Return the [x, y] coordinate for the center point of the cell that contains the specified text.  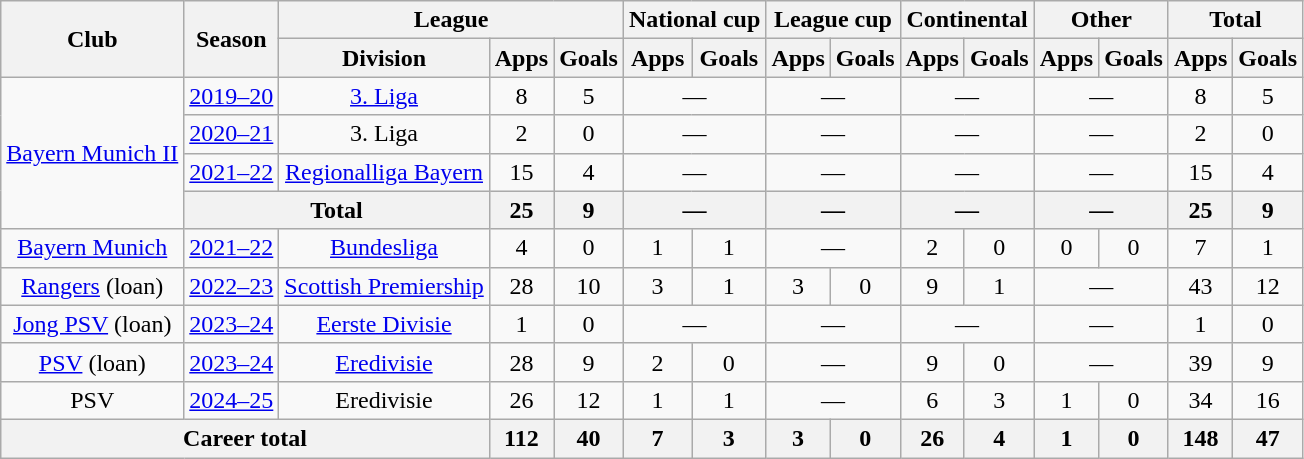
Continental [967, 20]
Jong PSV (loan) [92, 324]
Bayern Munich II [92, 153]
Other [1101, 20]
6 [932, 400]
Rangers (loan) [92, 286]
Club [92, 39]
2022–23 [232, 286]
34 [1200, 400]
Eerste Divisie [384, 324]
Career total [245, 438]
43 [1200, 286]
Season [232, 39]
112 [521, 438]
Bayern Munich [92, 248]
League [452, 20]
40 [589, 438]
2024–25 [232, 400]
National cup [694, 20]
Scottish Premiership [384, 286]
League cup [833, 20]
47 [1268, 438]
Division [384, 58]
16 [1268, 400]
39 [1200, 362]
Bundesliga [384, 248]
2019–20 [232, 96]
2020–21 [232, 134]
PSV (loan) [92, 362]
10 [589, 286]
Regionalliga Bayern [384, 172]
148 [1200, 438]
PSV [92, 400]
